Capture the cell that displays the provided text and extract its [x, y] central coordinate. 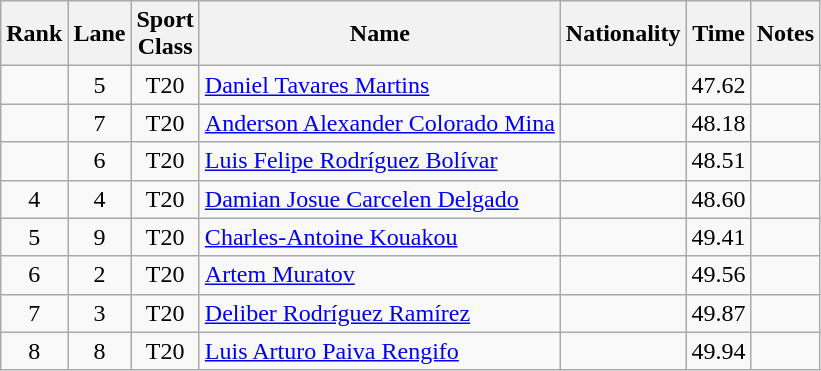
48.51 [718, 161]
9 [100, 237]
Damian Josue Carcelen Delgado [380, 199]
49.87 [718, 313]
49.94 [718, 351]
49.56 [718, 275]
Lane [100, 34]
Daniel Tavares Martins [380, 85]
49.41 [718, 237]
48.60 [718, 199]
Luis Arturo Paiva Rengifo [380, 351]
48.18 [718, 123]
Name [380, 34]
Rank [34, 34]
47.62 [718, 85]
2 [100, 275]
Time [718, 34]
Anderson Alexander Colorado Mina [380, 123]
Artem Muratov [380, 275]
Luis Felipe Rodríguez Bolívar [380, 161]
Deliber Rodríguez Ramírez [380, 313]
Nationality [623, 34]
SportClass [165, 34]
Charles-Antoine Kouakou [380, 237]
3 [100, 313]
Notes [785, 34]
